Detect which cell encompasses the target text, then output its (x, y) center coordinate. 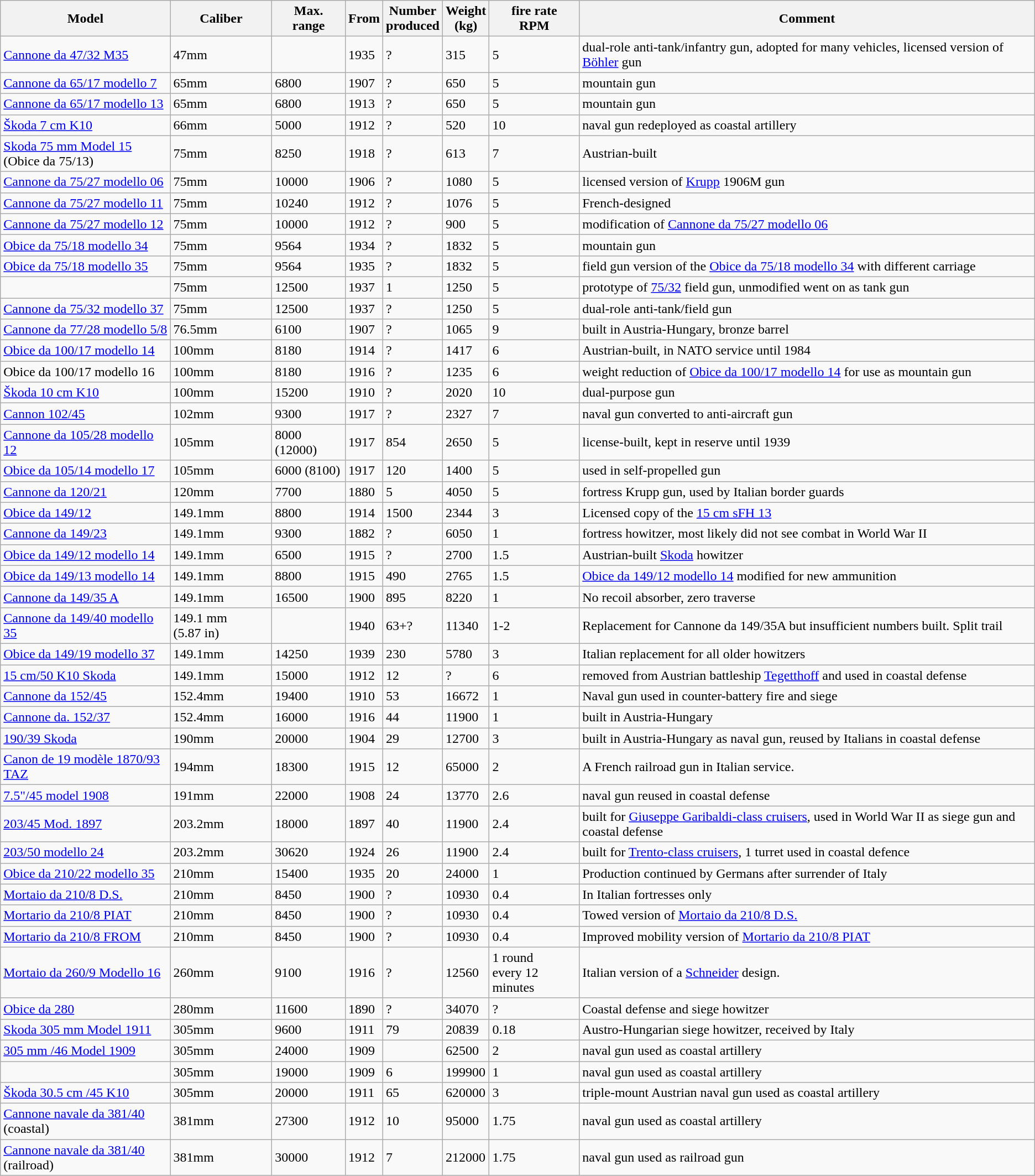
built for Trento-class cruisers, 1 turret used in coastal defence (807, 852)
Mortaio da 260/9 Modello 16 (85, 972)
65 (413, 1093)
120 (413, 471)
27300 (309, 1122)
Production continued by Germans after surrender of Italy (807, 873)
Licensed copy of the 15 cm sFH 13 (807, 513)
No recoil absorber, zero traverse (807, 597)
149.1 mm (5.87 in) (221, 625)
2344 (466, 513)
Mortaio da 210/8 D.S. (85, 894)
1913 (364, 104)
2020 (466, 393)
13770 (466, 795)
12560 (466, 972)
Towed version of Mortaio da 210/8 D.S. (807, 915)
1 roundevery 12 minutes (534, 972)
Canon de 19 modèle 1870/93 TAZ (85, 767)
naval gun used as railroad gun (807, 1157)
Obice da 280 (85, 1008)
79 (413, 1029)
9100 (309, 972)
Italian version of a Schneider design. (807, 972)
2765 (466, 576)
1-2 (534, 625)
Cannone da 105/28 modello 12 (85, 443)
6000 (8100) (309, 471)
triple-mount Austrian naval gun used as coastal artillery (807, 1093)
10240 (309, 203)
7700 (309, 492)
Improved mobility version of Mortario da 210/8 PIAT (807, 936)
Obice da 149/13 modello 14 (85, 576)
1076 (466, 203)
120mm (221, 492)
Replacement for Cannone da 149/35A but insufficient numbers built. Split trail (807, 625)
8220 (466, 597)
191mm (221, 795)
8000 (12000) (309, 443)
In Italian fortresses only (807, 894)
fortress howitzer, most likely did not see combat in World War II (807, 534)
315 (466, 54)
490 (413, 576)
fire rateRPM (534, 19)
Max. range (309, 19)
French-designed (807, 203)
Skoda 75 mm Model 15(Obice da 75/13) (85, 154)
Cannon 102/45 (85, 414)
20839 (466, 1029)
16000 (309, 717)
47mm (221, 54)
Model (85, 19)
194mm (221, 767)
11600 (309, 1008)
naval gun converted to anti-aircraft gun (807, 414)
Austrian-built, in NATO service until 1984 (807, 351)
1934 (364, 245)
4050 (466, 492)
29 (413, 738)
Mortario da 210/8 PIAT (85, 915)
Škoda 30.5 cm /45 K10 (85, 1093)
1906 (364, 182)
26 (413, 852)
30620 (309, 852)
removed from Austrian battleship Tegetthoff and used in coastal defense (807, 675)
18000 (309, 824)
dual-purpose gun (807, 393)
Škoda 7 cm K10 (85, 125)
Obice da 149/12 modello 14 (85, 555)
18300 (309, 767)
12700 (466, 738)
Austrian-built (807, 154)
19400 (309, 696)
16500 (309, 597)
6500 (309, 555)
field gun version of the Obice da 75/18 modello 34 with different carriage (807, 266)
15400 (309, 873)
dual-role anti-tank/infantry gun, adopted for many vehicles, licensed version of Böhler gun (807, 54)
40 (413, 824)
1940 (364, 625)
1080 (466, 182)
260mm (221, 972)
Italian replacement for all older howitzers (807, 654)
built in Austria-Hungary as naval gun, reused by Italians in coastal defense (807, 738)
1400 (466, 471)
1500 (413, 513)
900 (466, 224)
65000 (466, 767)
Mortario da 210/8 FROM (85, 936)
Cannone da 75/27 modello 11 (85, 203)
Cannone da. 152/37 (85, 717)
203/50 modello 24 (85, 852)
Cannone da 75/32 modello 37 (85, 308)
613 (466, 154)
fortress Krupp gun, used by Italian border guards (807, 492)
24 (413, 795)
Cannone da 120/21 (85, 492)
Cannone da 75/27 modello 06 (85, 182)
9 (534, 330)
53 (413, 696)
Coastal defense and siege howitzer (807, 1008)
Cannone da 65/17 modello 13 (85, 104)
Weight(kg) (466, 19)
Skoda 305 mm Model 1911 (85, 1029)
built for Giuseppe Garibaldi-class cruisers, used in World War II as siege gun and coastal defense (807, 824)
11340 (466, 625)
6100 (309, 330)
190mm (221, 738)
6050 (466, 534)
280mm (221, 1008)
modification of Cannone da 75/27 modello 06 (807, 224)
1918 (364, 154)
190/39 Skoda (85, 738)
prototype of 75/32 field gun, unmodified went on as tank gun (807, 287)
Austrian-built Skoda howitzer (807, 555)
1939 (364, 654)
1890 (364, 1008)
15 cm/50 K10 Skoda (85, 675)
9600 (309, 1029)
203/45 Mod. 1897 (85, 824)
Cannone navale da 381/40 (coastal) (85, 1122)
1897 (364, 824)
Caliber (221, 19)
Obice da 75/18 modello 35 (85, 266)
102mm (221, 414)
license-built, kept in reserve until 1939 (807, 443)
76.5mm (221, 330)
44 (413, 717)
199900 (466, 1071)
naval gun redeployed as coastal artillery (807, 125)
Cannone da 149/40 modello 35 (85, 625)
15200 (309, 393)
Cannone da 47/32 M35 (85, 54)
520 (466, 125)
1417 (466, 351)
Austro-Hungarian siege howitzer, received by Italy (807, 1029)
1882 (364, 534)
22000 (309, 795)
7.5"/45 model 1908 (85, 795)
built in Austria-Hungary, bronze barrel (807, 330)
854 (413, 443)
66mm (221, 125)
63+? (413, 625)
8250 (309, 154)
dual-role anti-tank/field gun (807, 308)
built in Austria-Hungary (807, 717)
Numberproduced (413, 19)
Obice da 100/17 modello 14 (85, 351)
620000 (466, 1093)
Cannone da 149/23 (85, 534)
2700 (466, 555)
2327 (466, 414)
5000 (309, 125)
licensed version of Krupp 1906M gun (807, 182)
5780 (466, 654)
Škoda 10 cm K10 (85, 393)
Obice da 100/17 modello 16 (85, 372)
30000 (309, 1157)
Cannone da 149/35 A (85, 597)
62500 (466, 1050)
1908 (364, 795)
Comment (807, 19)
used in self-propelled gun (807, 471)
Cannone da 75/27 modello 12 (85, 224)
Cannone da 65/17 modello 7 (85, 83)
From (364, 19)
Obice da 149/19 modello 37 (85, 654)
1924 (364, 852)
Obice da 149/12 modello 14 modified for new ammunition (807, 576)
Naval gun used in counter-battery fire and siege (807, 696)
0.18 (534, 1029)
Obice da 210/22 modello 35 (85, 873)
1880 (364, 492)
16672 (466, 696)
Cannone da 152/45 (85, 696)
A French railroad gun in Italian service. (807, 767)
Cannone navale da 381/40 (railroad) (85, 1157)
34070 (466, 1008)
Obice da 75/18 modello 34 (85, 245)
20 (413, 873)
Obice da 105/14 modello 17 (85, 471)
305 mm /46 Model 1909 (85, 1050)
1065 (466, 330)
Obice da 149/12 (85, 513)
95000 (466, 1122)
19000 (309, 1071)
230 (413, 654)
1235 (466, 372)
14250 (309, 654)
2650 (466, 443)
15000 (309, 675)
895 (413, 597)
weight reduction of Obice da 100/17 modello 14 for use as mountain gun (807, 372)
Cannone da 77/28 modello 5/8 (85, 330)
212000 (466, 1157)
2.6 (534, 795)
1904 (364, 738)
naval gun reused in coastal defense (807, 795)
